Output the [X, Y] coordinate of the center of the cell containing the given text.  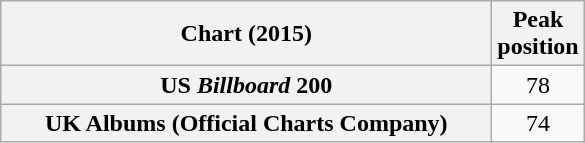
Peakposition [538, 34]
Chart (2015) [246, 34]
US Billboard 200 [246, 85]
74 [538, 123]
78 [538, 85]
UK Albums (Official Charts Company) [246, 123]
